Find where the given text appears and provide that cell's center as (x, y) coordinate. 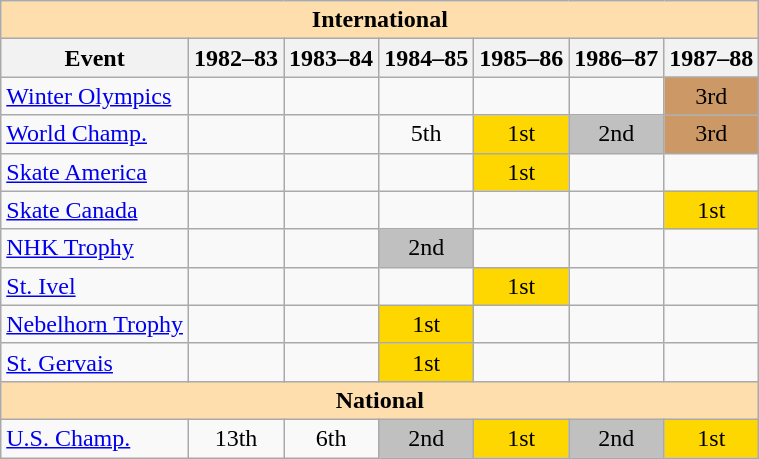
1982–83 (236, 58)
1983–84 (332, 58)
1987–88 (712, 58)
World Champ. (95, 134)
1986–87 (616, 58)
Nebelhorn Trophy (95, 324)
13th (236, 438)
Event (95, 58)
Winter Olympics (95, 96)
6th (332, 438)
NHK Trophy (95, 248)
International (380, 20)
St. Gervais (95, 362)
U.S. Champ. (95, 438)
Skate America (95, 172)
1984–85 (426, 58)
1985–86 (522, 58)
Skate Canada (95, 210)
5th (426, 134)
St. Ivel (95, 286)
National (380, 400)
